Locate the cell with the specified text and output its (x, y) center coordinate. 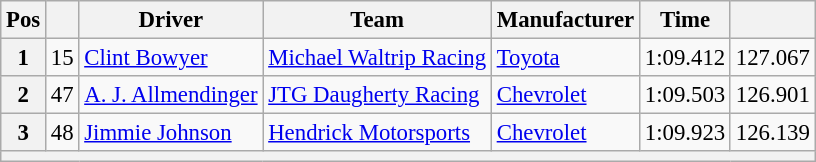
48 (62, 133)
Toyota (565, 58)
127.067 (772, 58)
126.139 (772, 133)
1:09.923 (684, 133)
Clint Bowyer (171, 58)
Driver (171, 20)
JTG Daugherty Racing (378, 95)
1:09.412 (684, 58)
Pos (24, 20)
2 (24, 95)
Team (378, 20)
Hendrick Motorsports (378, 133)
1:09.503 (684, 95)
3 (24, 133)
15 (62, 58)
47 (62, 95)
126.901 (772, 95)
1 (24, 58)
Michael Waltrip Racing (378, 58)
Manufacturer (565, 20)
Time (684, 20)
A. J. Allmendinger (171, 95)
Jimmie Johnson (171, 133)
